Return (x, y) of the center of cell containing provided text 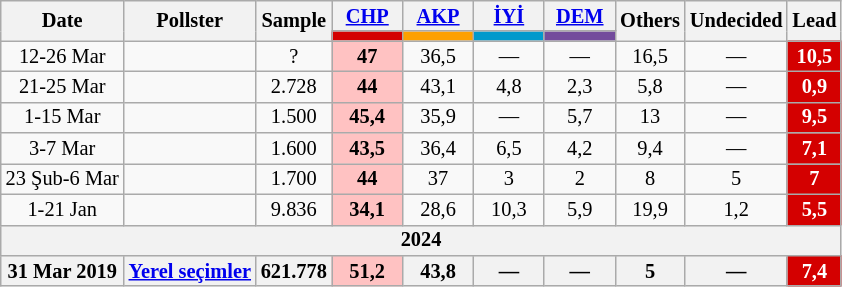
9,5 (814, 118)
İYİ (508, 16)
Date (62, 20)
13 (650, 118)
4,2 (580, 148)
Undecided (736, 20)
23 Şub-6 Mar (62, 178)
1.600 (294, 148)
621.778 (294, 270)
6,5 (508, 148)
Sample (294, 20)
Yerel seçimler (190, 270)
Others (650, 20)
5,7 (580, 118)
45,4 (368, 118)
47 (368, 56)
1,2 (736, 210)
7,4 (814, 270)
31 Mar 2019 (62, 270)
34,1 (368, 210)
10,3 (508, 210)
10,5 (814, 56)
43,5 (368, 148)
2,3 (580, 86)
19,9 (650, 210)
43,8 (438, 270)
21-25 Mar (62, 86)
4,8 (508, 86)
9,4 (650, 148)
0,9 (814, 86)
1-15 Mar (62, 118)
8 (650, 178)
? (294, 56)
7 (814, 178)
3 (508, 178)
5,8 (650, 86)
36,5 (438, 56)
37 (438, 178)
36,4 (438, 148)
AKP (438, 16)
51,2 (368, 270)
1.500 (294, 118)
DEM (580, 16)
2.728 (294, 86)
5,5 (814, 210)
CHP (368, 16)
2 (580, 178)
2024 (422, 240)
12-26 Mar (62, 56)
Pollster (190, 20)
35,9 (438, 118)
1.700 (294, 178)
5,9 (580, 210)
16,5 (650, 56)
9.836 (294, 210)
43,1 (438, 86)
3-7 Mar (62, 148)
28,6 (438, 210)
1-21 Jan (62, 210)
7,1 (814, 148)
Lead (814, 20)
